Identify which cell holds the provided text, then report its (x, y) central coordinate. 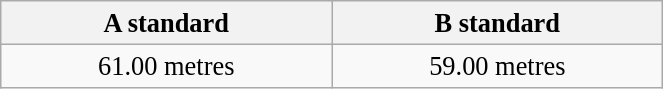
61.00 metres (166, 66)
A standard (166, 22)
B standard (498, 22)
59.00 metres (498, 66)
